Detect which cell encompasses the target text, then output its (X, Y) center coordinate. 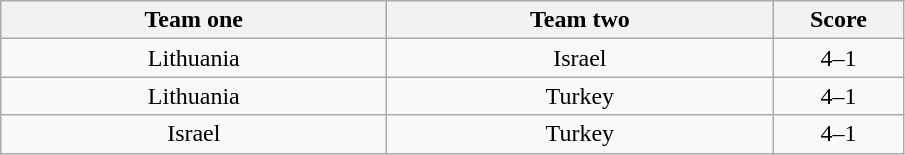
Team two (580, 20)
Score (838, 20)
Team one (194, 20)
